Provide the [X, Y] coordinate of the cell's center where the given text is located.  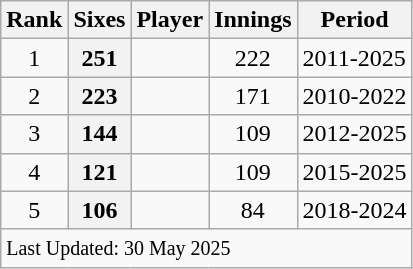
Sixes [100, 20]
2010-2022 [354, 96]
144 [100, 134]
171 [253, 96]
2 [34, 96]
223 [100, 96]
2018-2024 [354, 210]
Player [170, 20]
2012-2025 [354, 134]
Innings [253, 20]
4 [34, 172]
Last Updated: 30 May 2025 [206, 248]
251 [100, 58]
2011-2025 [354, 58]
84 [253, 210]
121 [100, 172]
5 [34, 210]
222 [253, 58]
2015-2025 [354, 172]
Period [354, 20]
3 [34, 134]
Rank [34, 20]
106 [100, 210]
1 [34, 58]
